From the cell containing the given text, extract its center point as [X, Y] coordinate. 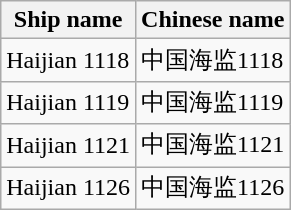
中国海监1121 [213, 146]
Ship name [68, 20]
Chinese name [213, 20]
Haijian 1118 [68, 60]
中国海监1119 [213, 102]
Haijian 1119 [68, 102]
Haijian 1121 [68, 146]
中国海监1126 [213, 188]
Haijian 1126 [68, 188]
中国海监1118 [213, 60]
